Locate the cell with the specified text and output its [x, y] center coordinate. 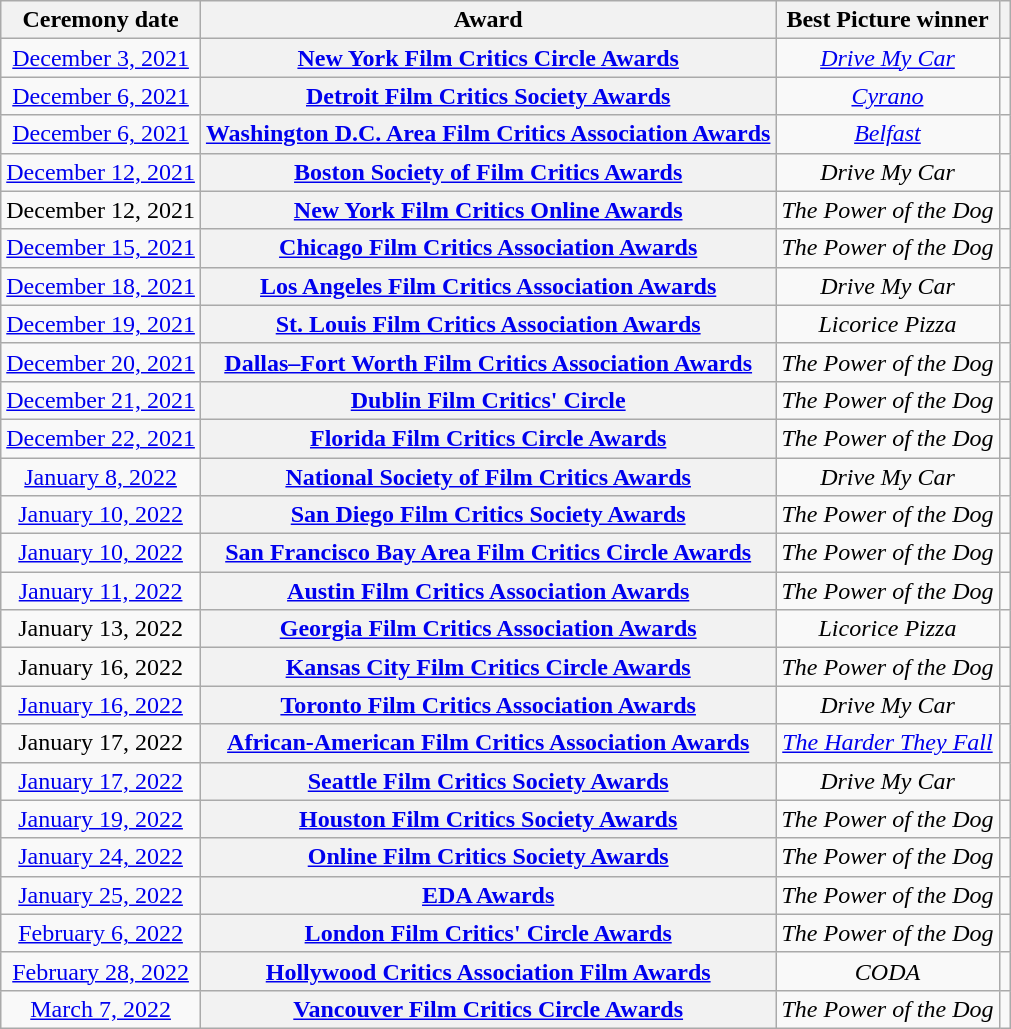
January 24, 2022 [101, 857]
December 3, 2021 [101, 58]
December 18, 2021 [101, 286]
African-American Film Critics Association Awards [488, 743]
January 19, 2022 [101, 819]
Los Angeles Film Critics Association Awards [488, 286]
February 28, 2022 [101, 971]
March 7, 2022 [101, 1009]
Dallas–Fort Worth Film Critics Association Awards [488, 362]
December 21, 2021 [101, 400]
Austin Film Critics Association Awards [488, 591]
London Film Critics' Circle Awards [488, 933]
Best Picture winner [888, 20]
Online Film Critics Society Awards [488, 857]
Hollywood Critics Association Film Awards [488, 971]
Georgia Film Critics Association Awards [488, 629]
Dublin Film Critics' Circle [488, 400]
Florida Film Critics Circle Awards [488, 438]
Ceremony date [101, 20]
CODA [888, 971]
January 25, 2022 [101, 895]
Belfast [888, 134]
Seattle Film Critics Society Awards [488, 781]
December 22, 2021 [101, 438]
January 11, 2022 [101, 591]
National Society of Film Critics Awards [488, 477]
San Diego Film Critics Society Awards [488, 515]
Boston Society of Film Critics Awards [488, 172]
December 20, 2021 [101, 362]
New York Film Critics Circle Awards [488, 58]
The Harder They Fall [888, 743]
Kansas City Film Critics Circle Awards [488, 667]
December 15, 2021 [101, 248]
January 8, 2022 [101, 477]
Houston Film Critics Society Awards [488, 819]
New York Film Critics Online Awards [488, 210]
Award [488, 20]
January 13, 2022 [101, 629]
Washington D.C. Area Film Critics Association Awards [488, 134]
EDA Awards [488, 895]
Cyrano [888, 96]
Vancouver Film Critics Circle Awards [488, 1009]
Chicago Film Critics Association Awards [488, 248]
February 6, 2022 [101, 933]
Toronto Film Critics Association Awards [488, 705]
San Francisco Bay Area Film Critics Circle Awards [488, 553]
Detroit Film Critics Society Awards [488, 96]
St. Louis Film Critics Association Awards [488, 324]
December 19, 2021 [101, 324]
